Locate the cell with the specified text and output its [x, y] center coordinate. 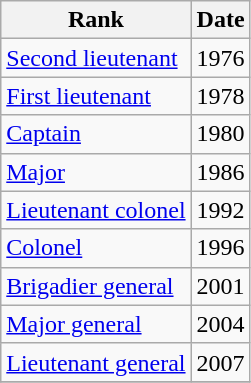
Date [220, 20]
First lieutenant [96, 96]
2001 [220, 286]
Brigadier general [96, 286]
1986 [220, 172]
Major [96, 172]
1976 [220, 58]
1992 [220, 210]
Lieutenant colonel [96, 210]
1980 [220, 134]
2004 [220, 324]
Colonel [96, 248]
Second lieutenant [96, 58]
Captain [96, 134]
2007 [220, 362]
Major general [96, 324]
1978 [220, 96]
Lieutenant general [96, 362]
1996 [220, 248]
Rank [96, 20]
